From the cell containing the given text, extract its center point as [x, y] coordinate. 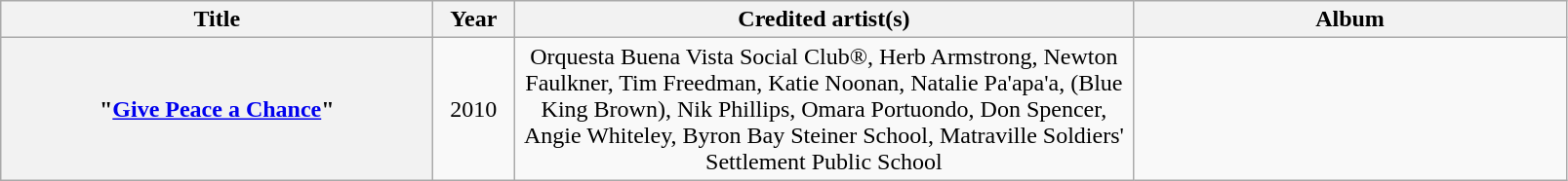
Year [474, 19]
2010 [474, 109]
"Give Peace a Chance" [217, 109]
Credited artist(s) [824, 19]
Album [1350, 19]
Title [217, 19]
